Scan for the cell matching the given text and deliver its (x, y) coordinate at center. 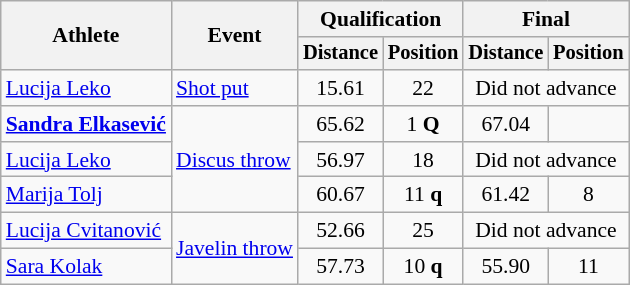
Sara Kolak (86, 267)
8 (588, 195)
22 (423, 88)
15.61 (340, 88)
Shot put (234, 88)
57.73 (340, 267)
52.66 (340, 231)
11 (588, 267)
Javelin throw (234, 248)
10 q (423, 267)
Event (234, 36)
25 (423, 231)
18 (423, 160)
Marija Tolj (86, 195)
60.67 (340, 195)
65.62 (340, 124)
Qualification (380, 19)
Final (546, 19)
Athlete (86, 36)
Sandra Elkasević (86, 124)
56.97 (340, 160)
Lucija Cvitanović (86, 231)
Discus throw (234, 160)
1 Q (423, 124)
67.04 (506, 124)
55.90 (506, 267)
11 q (423, 195)
61.42 (506, 195)
